Search for the cell housing the specified text and yield its [X, Y] center coordinate. 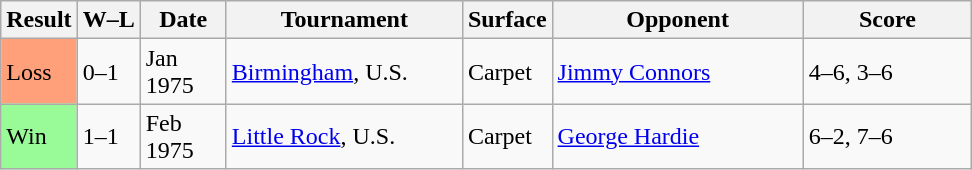
Feb 1975 [183, 136]
Tournament [344, 20]
1–1 [108, 136]
Date [183, 20]
6–2, 7–6 [888, 136]
Win [39, 136]
Opponent [678, 20]
W–L [108, 20]
Loss [39, 72]
Little Rock, U.S. [344, 136]
George Hardie [678, 136]
0–1 [108, 72]
Jan 1975 [183, 72]
Jimmy Connors [678, 72]
Surface [507, 20]
Birmingham, U.S. [344, 72]
Result [39, 20]
4–6, 3–6 [888, 72]
Score [888, 20]
